Return [X, Y] of the center of cell containing provided text 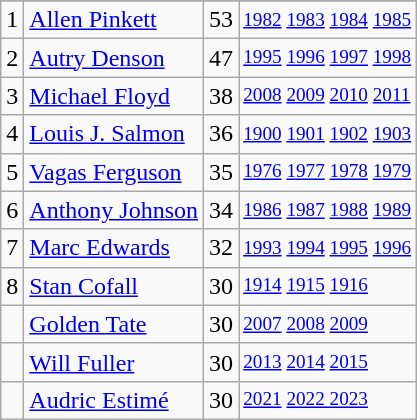
Autry Denson [114, 58]
Anthony Johnson [114, 210]
3 [12, 96]
34 [222, 210]
Louis J. Salmon [114, 134]
32 [222, 248]
Allen Pinkett [114, 20]
Michael Floyd [114, 96]
1993 1994 1995 1996 [328, 248]
Will Fuller [114, 362]
36 [222, 134]
4 [12, 134]
1900 1901 1902 1903 [328, 134]
1995 1996 1997 1998 [328, 58]
7 [12, 248]
5 [12, 172]
Marc Edwards [114, 248]
1976 1977 1978 1979 [328, 172]
Golden Tate [114, 324]
1914 1915 1916 [328, 286]
Audric Estimé [114, 400]
8 [12, 286]
1 [12, 20]
1986 1987 1988 1989 [328, 210]
2007 2008 2009 [328, 324]
6 [12, 210]
Vagas Ferguson [114, 172]
38 [222, 96]
2 [12, 58]
Stan Cofall [114, 286]
47 [222, 58]
1982 1983 1984 1985 [328, 20]
2008 2009 2010 2011 [328, 96]
2013 2014 2015 [328, 362]
2021 2022 2023 [328, 400]
35 [222, 172]
53 [222, 20]
